Pinpoint the cell where the given text exists, returning its [x, y] midpoint coordinate. 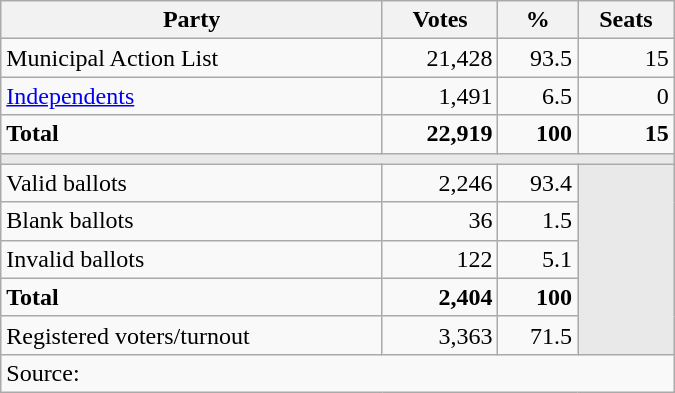
2,246 [440, 183]
Independents [192, 96]
Blank ballots [192, 221]
71.5 [538, 335]
Source: [338, 373]
122 [440, 259]
2,404 [440, 297]
Invalid ballots [192, 259]
36 [440, 221]
Registered voters/turnout [192, 335]
Valid ballots [192, 183]
6.5 [538, 96]
Votes [440, 20]
Municipal Action List [192, 58]
% [538, 20]
0 [626, 96]
93.4 [538, 183]
3,363 [440, 335]
1,491 [440, 96]
93.5 [538, 58]
5.1 [538, 259]
22,919 [440, 134]
Seats [626, 20]
21,428 [440, 58]
1.5 [538, 221]
Party [192, 20]
